From the cell containing the given text, extract its center point as (X, Y) coordinate. 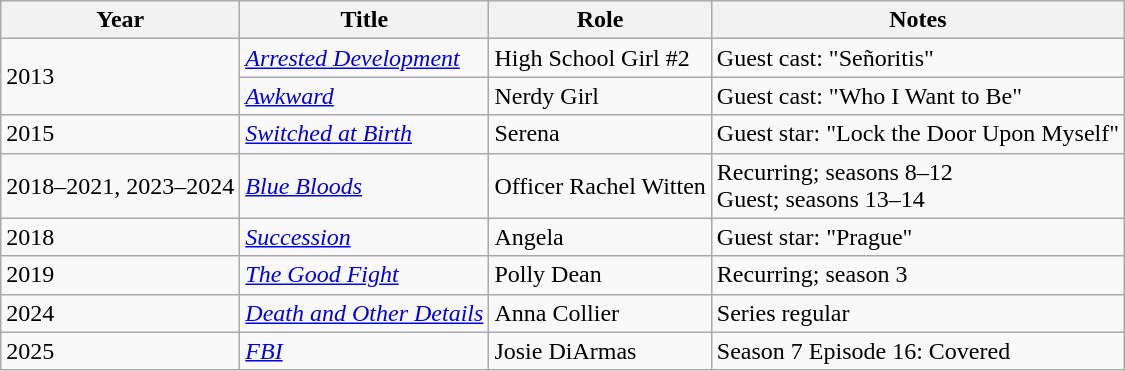
High School Girl #2 (600, 58)
The Good Fight (364, 275)
Awkward (364, 96)
Polly Dean (600, 275)
Guest star: "Prague" (918, 237)
Guest cast: "Who I Want to Be" (918, 96)
Switched at Birth (364, 134)
Series regular (918, 313)
Death and Other Details (364, 313)
2015 (120, 134)
2013 (120, 77)
Notes (918, 20)
2018 (120, 237)
Anna Collier (600, 313)
2018–2021, 2023–2024 (120, 186)
Guest cast: "Señoritis" (918, 58)
Recurring; season 3 (918, 275)
Josie DiArmas (600, 351)
Role (600, 20)
Blue Bloods (364, 186)
Angela (600, 237)
Serena (600, 134)
Year (120, 20)
2019 (120, 275)
FBI (364, 351)
Season 7 Episode 16: Covered (918, 351)
2024 (120, 313)
Recurring; seasons 8–12Guest; seasons 13–14 (918, 186)
Arrested Development (364, 58)
Succession (364, 237)
Guest star: "Lock the Door Upon Myself" (918, 134)
2025 (120, 351)
Nerdy Girl (600, 96)
Officer Rachel Witten (600, 186)
Title (364, 20)
